Return the (x, y) coordinate for the center point of the cell that contains the specified text.  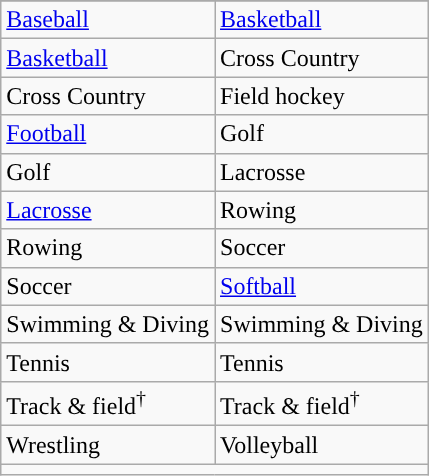
Softball (321, 286)
Field hockey (321, 96)
Football (108, 134)
Volleyball (321, 445)
Wrestling (108, 445)
Baseball (108, 20)
